Search for the cell housing the specified text and yield its (x, y) center coordinate. 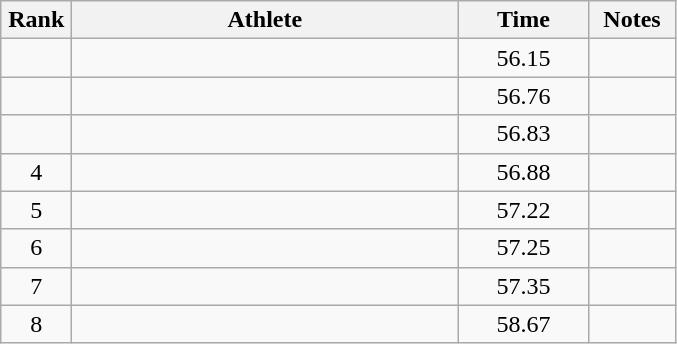
56.15 (524, 58)
7 (36, 286)
57.35 (524, 286)
Rank (36, 20)
5 (36, 210)
56.83 (524, 134)
8 (36, 324)
58.67 (524, 324)
56.76 (524, 96)
56.88 (524, 172)
Notes (632, 20)
57.22 (524, 210)
Time (524, 20)
57.25 (524, 248)
6 (36, 248)
4 (36, 172)
Athlete (265, 20)
